Search for the cell housing the specified text and yield its (x, y) center coordinate. 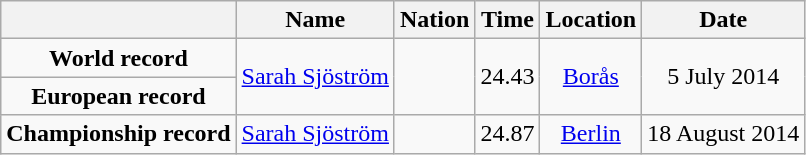
24.43 (508, 77)
Championship record (118, 134)
Berlin (591, 134)
Borås (591, 77)
5 July 2014 (724, 77)
Nation (434, 20)
European record (118, 96)
Time (508, 20)
24.87 (508, 134)
18 August 2014 (724, 134)
Name (315, 20)
Date (724, 20)
Location (591, 20)
World record (118, 58)
